Capture the cell that displays the provided text and extract its (X, Y) central coordinate. 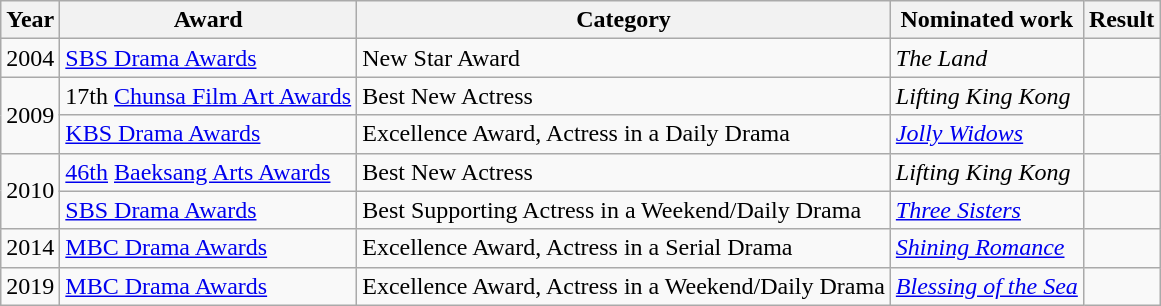
Excellence Award, Actress in a Serial Drama (624, 248)
Category (624, 20)
Three Sisters (986, 210)
2004 (30, 58)
Best Supporting Actress in a Weekend/Daily Drama (624, 210)
17th Chunsa Film Art Awards (208, 96)
2019 (30, 286)
Jolly Widows (986, 134)
The Land (986, 58)
Result (1121, 20)
KBS Drama Awards (208, 134)
Shining Romance (986, 248)
New Star Award (624, 58)
Excellence Award, Actress in a Daily Drama (624, 134)
2009 (30, 115)
2010 (30, 191)
Award (208, 20)
Blessing of the Sea (986, 286)
46th Baeksang Arts Awards (208, 172)
Year (30, 20)
2014 (30, 248)
Excellence Award, Actress in a Weekend/Daily Drama (624, 286)
Nominated work (986, 20)
